Provide the (X, Y) coordinate of the cell's center where the given text is located.  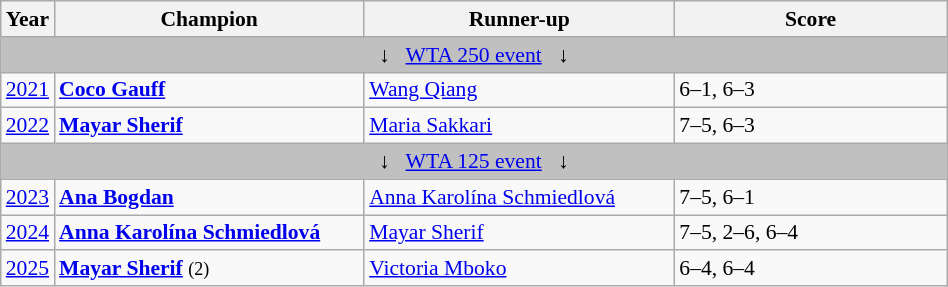
2025 (28, 269)
Mayar Sherif (2) (209, 269)
Ana Bogdan (209, 197)
6–4, 6–4 (810, 269)
2024 (28, 233)
Score (810, 19)
Victoria Mboko (519, 269)
Year (28, 19)
7–5, 6–3 (810, 126)
↓ WTA 250 event ↓ (474, 55)
Champion (209, 19)
↓ WTA 125 event ↓ (474, 162)
2023 (28, 197)
Runner-up (519, 19)
6–1, 6–3 (810, 90)
7–5, 2–6, 6–4 (810, 233)
7–5, 6–1 (810, 197)
Maria Sakkari (519, 126)
Wang Qiang (519, 90)
2021 (28, 90)
2022 (28, 126)
Coco Gauff (209, 90)
